Determine the [x, y] coordinate at the center of the cell enclosing the given text.  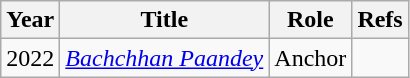
Refs [380, 20]
Role [310, 20]
Year [30, 20]
Bachchhan Paandey [164, 58]
2022 [30, 58]
Title [164, 20]
Anchor [310, 58]
